Extract the [x, y] coordinate from the center of the cell holding the provided text.  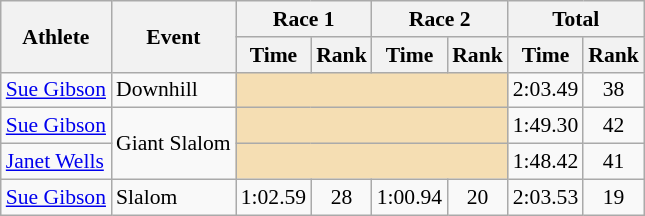
Janet Wells [56, 162]
1:00.94 [410, 197]
Giant Slalom [174, 144]
38 [614, 90]
2:03.53 [546, 197]
42 [614, 126]
Athlete [56, 36]
1:02.59 [274, 197]
Total [576, 19]
Downhill [174, 90]
28 [342, 197]
41 [614, 162]
2:03.49 [546, 90]
1:48.42 [546, 162]
Race 1 [304, 19]
Event [174, 36]
Race 2 [440, 19]
Slalom [174, 197]
20 [478, 197]
1:49.30 [546, 126]
19 [614, 197]
